Determine the (X, Y) coordinate at the center of the cell enclosing the given text.  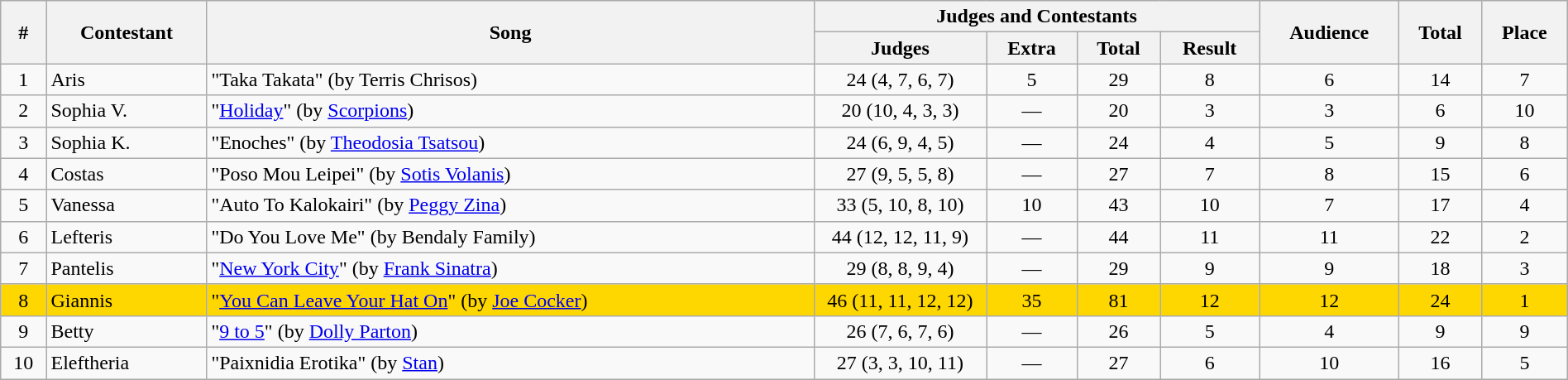
"Poso Mou Leipei" (by Sotis Volanis) (510, 174)
Place (1525, 32)
17 (1441, 205)
Judges (900, 48)
26 (7, 6, 7, 6) (900, 331)
43 (1118, 205)
Audience (1330, 32)
27 (3, 3, 10, 11) (900, 363)
44 (12, 12, 11, 9) (900, 237)
15 (1441, 174)
29 (8, 8, 9, 4) (900, 268)
"Enoches" (by Theodosia Tsatsou) (510, 142)
Pantelis (127, 268)
"9 to 5" (by Dolly Parton) (510, 331)
44 (1118, 237)
24 (4, 7, 6, 7) (900, 79)
Song (510, 32)
22 (1441, 237)
33 (5, 10, 8, 10) (900, 205)
"Auto To Kalokairi" (by Peggy Zina) (510, 205)
Vanessa (127, 205)
14 (1441, 79)
Betty (127, 331)
46 (11, 11, 12, 12) (900, 300)
Extra (1032, 48)
26 (1118, 331)
18 (1441, 268)
Costas (127, 174)
Lefteris (127, 237)
20 (1118, 111)
Sophia K. (127, 142)
Giannis (127, 300)
"Paixnidia Erotika" (by Stan) (510, 363)
"Taka Takata" (by Terris Chrisos) (510, 79)
Eleftheria (127, 363)
Judges and Contestants (1037, 17)
"Do You Love Me" (by Bendaly Family) (510, 237)
81 (1118, 300)
27 (9, 5, 5, 8) (900, 174)
"New York City" (by Frank Sinatra) (510, 268)
20 (10, 4, 3, 3) (900, 111)
35 (1032, 300)
Result (1210, 48)
24 (6, 9, 4, 5) (900, 142)
"Holiday" (by Scorpions) (510, 111)
Sophia V. (127, 111)
# (23, 32)
"You Can Leave Your Hat On" (by Joe Cocker) (510, 300)
16 (1441, 363)
Aris (127, 79)
Contestant (127, 32)
